Provide the [x, y] coordinate of the cell's center where the given text is located.  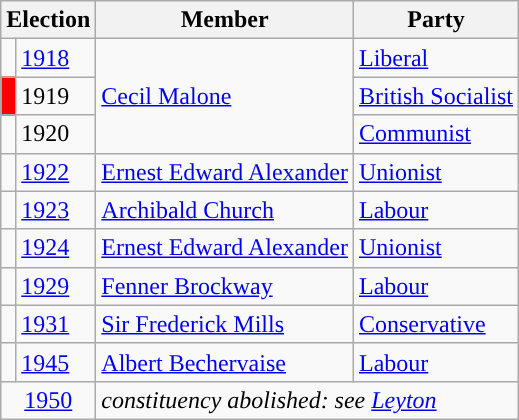
Albert Bechervaise [225, 362]
1931 [56, 324]
Fenner Brockway [225, 286]
Party [436, 20]
Liberal [436, 58]
1920 [56, 134]
1929 [56, 286]
1924 [56, 248]
Election [48, 20]
Cecil Malone [225, 96]
constituency abolished: see Leyton [308, 400]
1945 [56, 362]
1918 [56, 58]
1923 [56, 210]
Communist [436, 134]
Member [225, 20]
1919 [56, 96]
Sir Frederick Mills [225, 324]
Archibald Church [225, 210]
1922 [56, 172]
Conservative [436, 324]
British Socialist [436, 96]
1950 [48, 400]
